Locate the cell with the specified text and output its (X, Y) center coordinate. 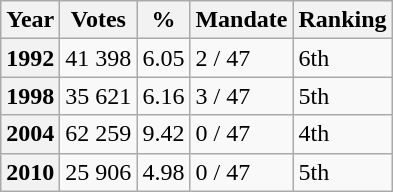
2004 (30, 134)
4.98 (164, 172)
2 / 47 (242, 58)
3 / 47 (242, 96)
Mandate (242, 20)
1992 (30, 58)
Votes (98, 20)
6.05 (164, 58)
41 398 (98, 58)
25 906 (98, 172)
Ranking (342, 20)
62 259 (98, 134)
1998 (30, 96)
35 621 (98, 96)
% (164, 20)
2010 (30, 172)
6th (342, 58)
4th (342, 134)
6.16 (164, 96)
Year (30, 20)
9.42 (164, 134)
